Locate the cell with the specified text and output its [x, y] center coordinate. 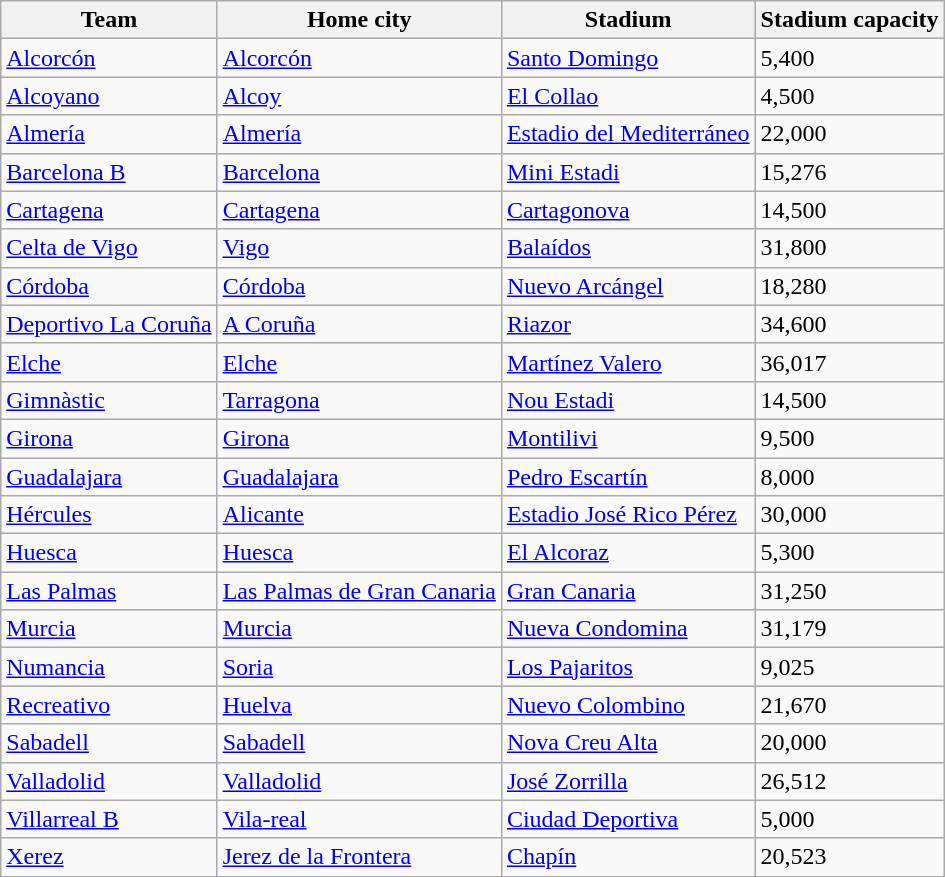
9,500 [850, 438]
Los Pajaritos [628, 667]
36,017 [850, 362]
4,500 [850, 96]
Villarreal B [109, 819]
Las Palmas [109, 591]
Celta de Vigo [109, 248]
El Alcoraz [628, 553]
18,280 [850, 286]
Home city [359, 20]
Recreativo [109, 705]
31,800 [850, 248]
Riazor [628, 324]
Stadium [628, 20]
Numancia [109, 667]
Montilivi [628, 438]
A Coruña [359, 324]
Estadio José Rico Pérez [628, 515]
26,512 [850, 781]
Nova Creu Alta [628, 743]
Nuevo Arcángel [628, 286]
Cartagonova [628, 210]
Huelva [359, 705]
Pedro Escartín [628, 477]
9,025 [850, 667]
Chapín [628, 857]
Ciudad Deportiva [628, 819]
Gran Canaria [628, 591]
8,000 [850, 477]
José Zorrilla [628, 781]
Deportivo La Coruña [109, 324]
34,600 [850, 324]
Team [109, 20]
31,179 [850, 629]
Vila-real [359, 819]
Estadio del Mediterráneo [628, 134]
Alcoy [359, 96]
Alicante [359, 515]
Barcelona B [109, 172]
5,300 [850, 553]
Mini Estadi [628, 172]
21,670 [850, 705]
Jerez de la Frontera [359, 857]
22,000 [850, 134]
Xerez [109, 857]
Soria [359, 667]
Santo Domingo [628, 58]
31,250 [850, 591]
20,000 [850, 743]
Balaídos [628, 248]
Nuevo Colombino [628, 705]
Tarragona [359, 400]
Barcelona [359, 172]
Nou Estadi [628, 400]
Nueva Condomina [628, 629]
15,276 [850, 172]
Vigo [359, 248]
Hércules [109, 515]
Martínez Valero [628, 362]
30,000 [850, 515]
Alcoyano [109, 96]
5,000 [850, 819]
20,523 [850, 857]
El Collao [628, 96]
Stadium capacity [850, 20]
5,400 [850, 58]
Las Palmas de Gran Canaria [359, 591]
Gimnàstic [109, 400]
